Locate the cell with the specified text and output its (X, Y) center coordinate. 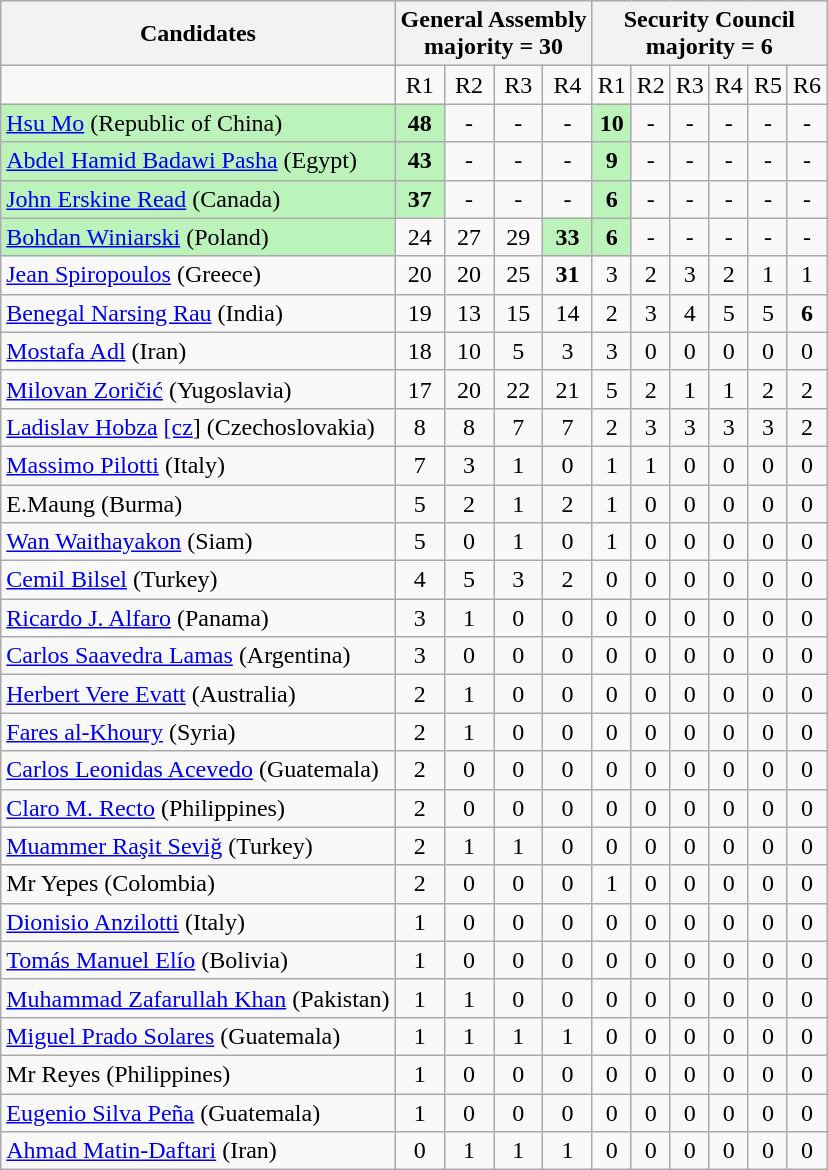
Dionisio Anzilotti (Italy) (198, 922)
Ahmad Matin-Daftari (Iran) (198, 1151)
Bohdan Winiarski (Poland) (198, 237)
Muammer Raşit Seviğ (Turkey) (198, 846)
22 (518, 389)
37 (420, 199)
14 (568, 313)
General Assembly majority = 30 (494, 34)
27 (468, 237)
Herbert Vere Evatt (Australia) (198, 694)
R6 (806, 85)
Abdel Hamid Badawi Pasha (Egypt) (198, 161)
Mr Reyes (Philippines) (198, 1074)
17 (420, 389)
24 (420, 237)
Mostafa Adl (Iran) (198, 351)
Jean Spiropoulos (Greece) (198, 275)
21 (568, 389)
48 (420, 123)
Cemil Bilsel (Turkey) (198, 580)
Miguel Prado Solares (Guatemala) (198, 1036)
33 (568, 237)
15 (518, 313)
Eugenio Silva Peña (Guatemala) (198, 1113)
19 (420, 313)
Carlos Saavedra Lamas (Argentina) (198, 656)
John Erskine Read (Canada) (198, 199)
Ladislav Hobza [cz] (Czechoslovakia) (198, 427)
Tomás Manuel Elío (Bolivia) (198, 960)
Hsu Mo (Republic of China) (198, 123)
Candidates (198, 34)
Muhammad Zafarullah Khan (Pakistan) (198, 998)
43 (420, 161)
13 (468, 313)
Massimo Pilotti (Italy) (198, 465)
Wan Waithayakon (Siam) (198, 542)
25 (518, 275)
Ricardo J. Alfaro (Panama) (198, 618)
Milovan Zoričić (Yugoslavia) (198, 389)
Benegal Narsing Rau (India) (198, 313)
31 (568, 275)
Security Council majority = 6 (709, 34)
E.Maung (Burma) (198, 503)
Fares al-Khoury (Syria) (198, 732)
18 (420, 351)
R5 (768, 85)
Mr Yepes (Colombia) (198, 884)
9 (612, 161)
29 (518, 237)
Claro M. Recto (Philippines) (198, 808)
Carlos Leonidas Acevedo (Guatemala) (198, 770)
